Output the [x, y] coordinate of the center of the cell containing the given text.  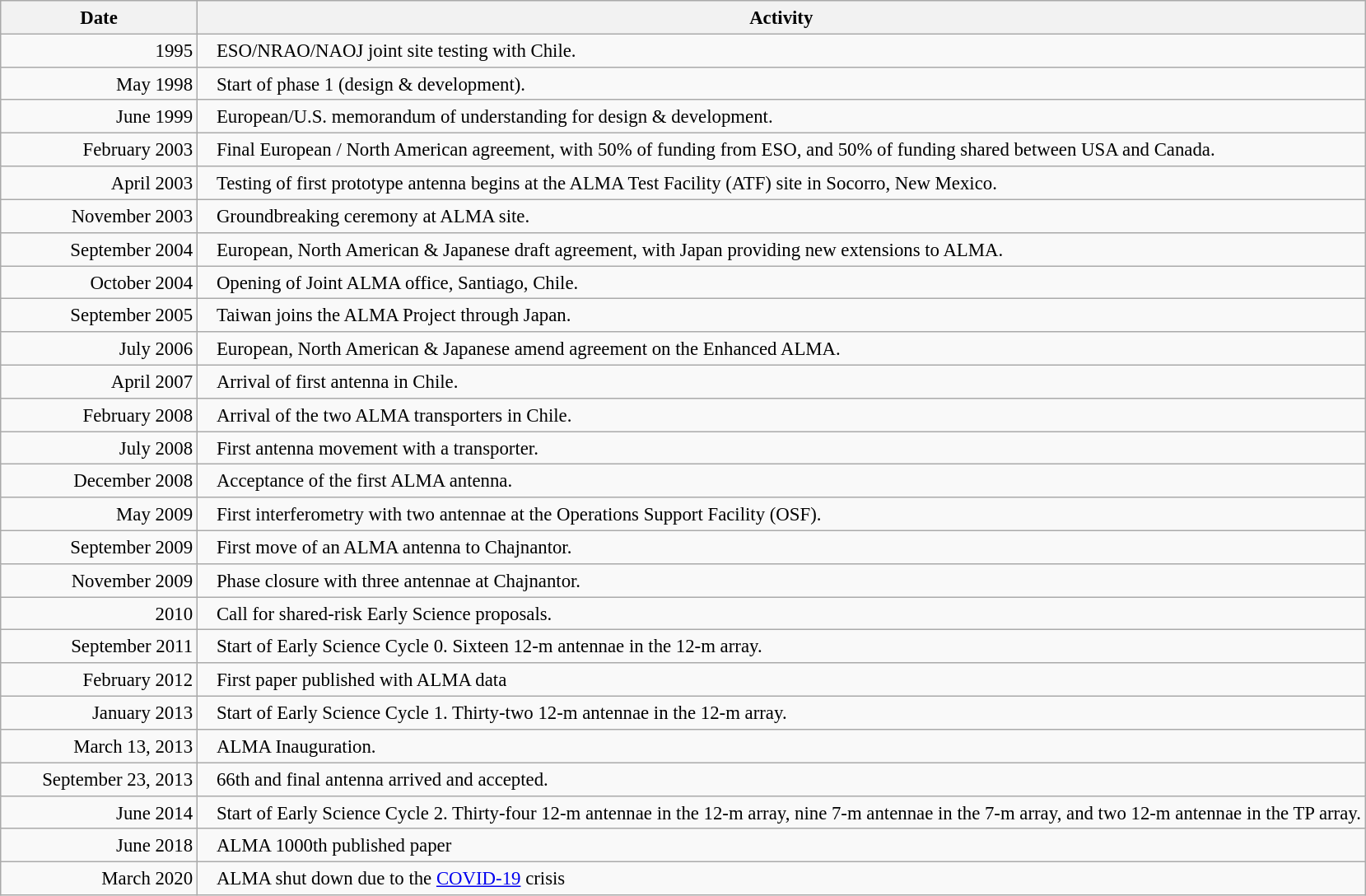
January 2013 [99, 713]
September 2005 [99, 315]
September 23, 2013 [99, 779]
September 2011 [99, 646]
June 2018 [99, 845]
ALMA shut down due to the COVID-19 crisis [781, 879]
March 13, 2013 [99, 746]
First paper published with ALMA data [781, 679]
November 2009 [99, 581]
Acceptance of the first ALMA antenna. [781, 481]
European, North American & Japanese draft agreement, with Japan providing new extensions to ALMA. [781, 249]
April 2003 [99, 183]
Phase closure with three antennae at Chajnantor. [781, 581]
Testing of first prototype antenna begins at the ALMA Test Facility (ATF) site in Socorro, New Mexico. [781, 183]
Opening of Joint ALMA office, Santiago, Chile. [781, 282]
October 2004 [99, 282]
Arrival of the two ALMA transporters in Chile. [781, 415]
Activity [781, 17]
First interferometry with two antennae at the Operations Support Facility (OSF). [781, 514]
Taiwan joins the ALMA Project through Japan. [781, 315]
Date [99, 17]
First move of an ALMA antenna to Chajnantor. [781, 547]
February 2008 [99, 415]
July 2006 [99, 348]
Start of Early Science Cycle 0. Sixteen 12-m antennae in the 12-m array. [781, 646]
November 2003 [99, 216]
Call for shared-risk Early Science proposals. [781, 614]
European, North American & Japanese amend agreement on the Enhanced ALMA. [781, 348]
May 2009 [99, 514]
66th and final antenna arrived and accepted. [781, 779]
July 2008 [99, 448]
December 2008 [99, 481]
European/U.S. memorandum of understanding for design & development. [781, 117]
ALMA Inauguration. [781, 746]
May 1998 [99, 83]
June 2014 [99, 812]
1995 [99, 50]
First antenna movement with a transporter. [781, 448]
February 2003 [99, 150]
March 2020 [99, 879]
Start of Early Science Cycle 1. Thirty-two 12-m antennae in the 12-m array. [781, 713]
ESO/NRAO/NAOJ joint site testing with Chile. [781, 50]
September 2004 [99, 249]
Final European / North American agreement, with 50% of funding from ESO, and 50% of funding shared between USA and Canada. [781, 150]
February 2012 [99, 679]
April 2007 [99, 381]
2010 [99, 614]
Groundbreaking ceremony at ALMA site. [781, 216]
Arrival of first antenna in Chile. [781, 381]
September 2009 [99, 547]
Start of phase 1 (design & development). [781, 83]
ALMA 1000th published paper [781, 845]
June 1999 [99, 117]
